Find where the given text appears and provide that cell's center as [X, Y] coordinate. 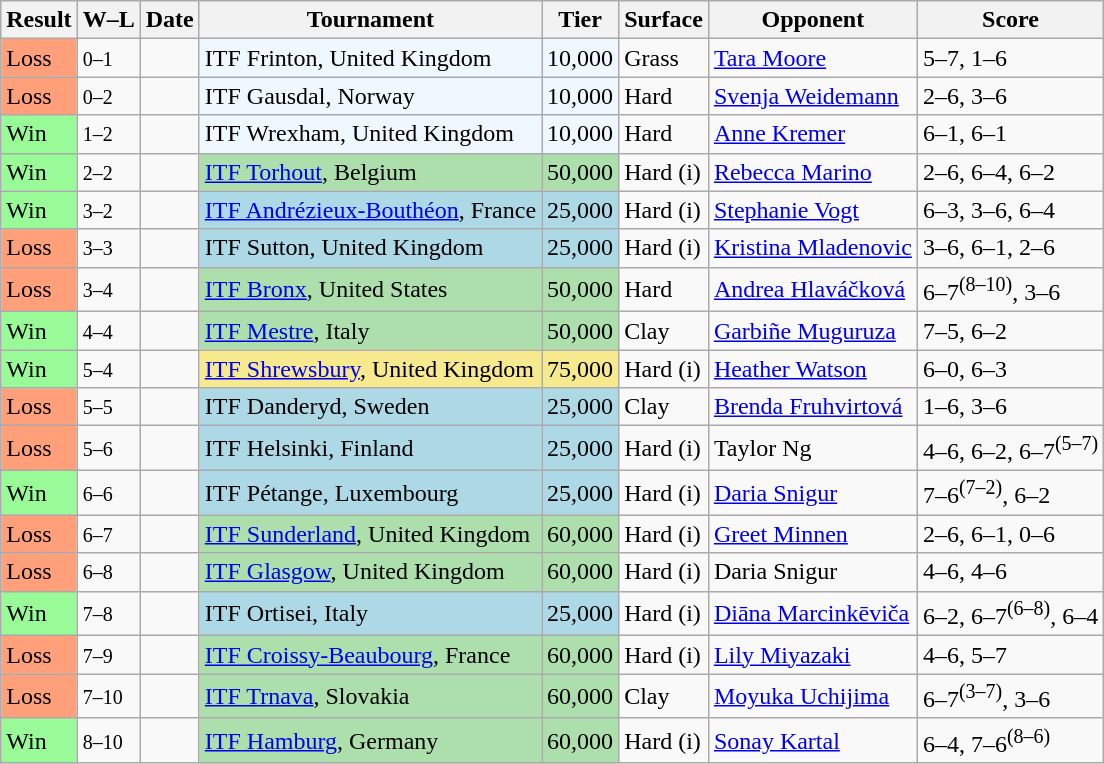
ITF Bronx, United States [370, 290]
5–7, 1–6 [1010, 58]
Score [1010, 20]
W–L [108, 20]
Diāna Marcinkēviča [812, 614]
2–2 [108, 172]
ITF Sutton, United Kingdom [370, 248]
Tournament [370, 20]
ITF Croissy-Beaubourg, France [370, 655]
5–5 [108, 407]
3–3 [108, 248]
8–10 [108, 740]
ITF Helsinki, Finland [370, 448]
3–4 [108, 290]
2–6, 6–4, 6–2 [1010, 172]
6–7(3–7), 3–6 [1010, 696]
75,000 [580, 369]
6–7 [108, 534]
7–10 [108, 696]
Result [39, 20]
Greet Minnen [812, 534]
Garbiñe Muguruza [812, 331]
Grass [664, 58]
6–7(8–10), 3–6 [1010, 290]
1–2 [108, 134]
2–6, 6–1, 0–6 [1010, 534]
Date [170, 20]
6–2, 6–7(6–8), 6–4 [1010, 614]
2–6, 3–6 [1010, 96]
Taylor Ng [812, 448]
Svenja Weidemann [812, 96]
Sonay Kartal [812, 740]
ITF Sunderland, United Kingdom [370, 534]
5–6 [108, 448]
Brenda Fruhvirtová [812, 407]
5–4 [108, 369]
7–9 [108, 655]
Lily Miyazaki [812, 655]
4–6, 6–2, 6–7(5–7) [1010, 448]
ITF Pétange, Luxembourg [370, 492]
ITF Glasgow, United Kingdom [370, 572]
6–8 [108, 572]
Stephanie Vogt [812, 210]
Anne Kremer [812, 134]
Surface [664, 20]
4–6, 4–6 [1010, 572]
ITF Trnava, Slovakia [370, 696]
Kristina Mladenovic [812, 248]
Moyuka Uchijima [812, 696]
4–4 [108, 331]
7–8 [108, 614]
Tara Moore [812, 58]
6–6 [108, 492]
ITF Andrézieux-Bouthéon, France [370, 210]
4–6, 5–7 [1010, 655]
7–6(7–2), 6–2 [1010, 492]
6–1, 6–1 [1010, 134]
6–3, 3–6, 6–4 [1010, 210]
Rebecca Marino [812, 172]
ITF Shrewsbury, United Kingdom [370, 369]
0–1 [108, 58]
3–2 [108, 210]
3–6, 6–1, 2–6 [1010, 248]
Heather Watson [812, 369]
0–2 [108, 96]
ITF Gausdal, Norway [370, 96]
ITF Torhout, Belgium [370, 172]
Tier [580, 20]
ITF Mestre, Italy [370, 331]
1–6, 3–6 [1010, 407]
7–5, 6–2 [1010, 331]
ITF Danderyd, Sweden [370, 407]
Andrea Hlaváčková [812, 290]
ITF Frinton, United Kingdom [370, 58]
ITF Ortisei, Italy [370, 614]
6–4, 7–6(8–6) [1010, 740]
ITF Wrexham, United Kingdom [370, 134]
6–0, 6–3 [1010, 369]
ITF Hamburg, Germany [370, 740]
Opponent [812, 20]
